For the text-containing cell, return its midpoint in (x, y) coordinate format. 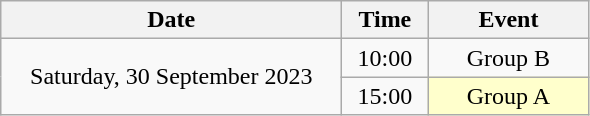
Time (385, 20)
Group A (508, 96)
Event (508, 20)
Saturday, 30 September 2023 (172, 77)
Date (172, 20)
10:00 (385, 58)
15:00 (385, 96)
Group B (508, 58)
